From the cell containing the given text, extract its center point as [X, Y] coordinate. 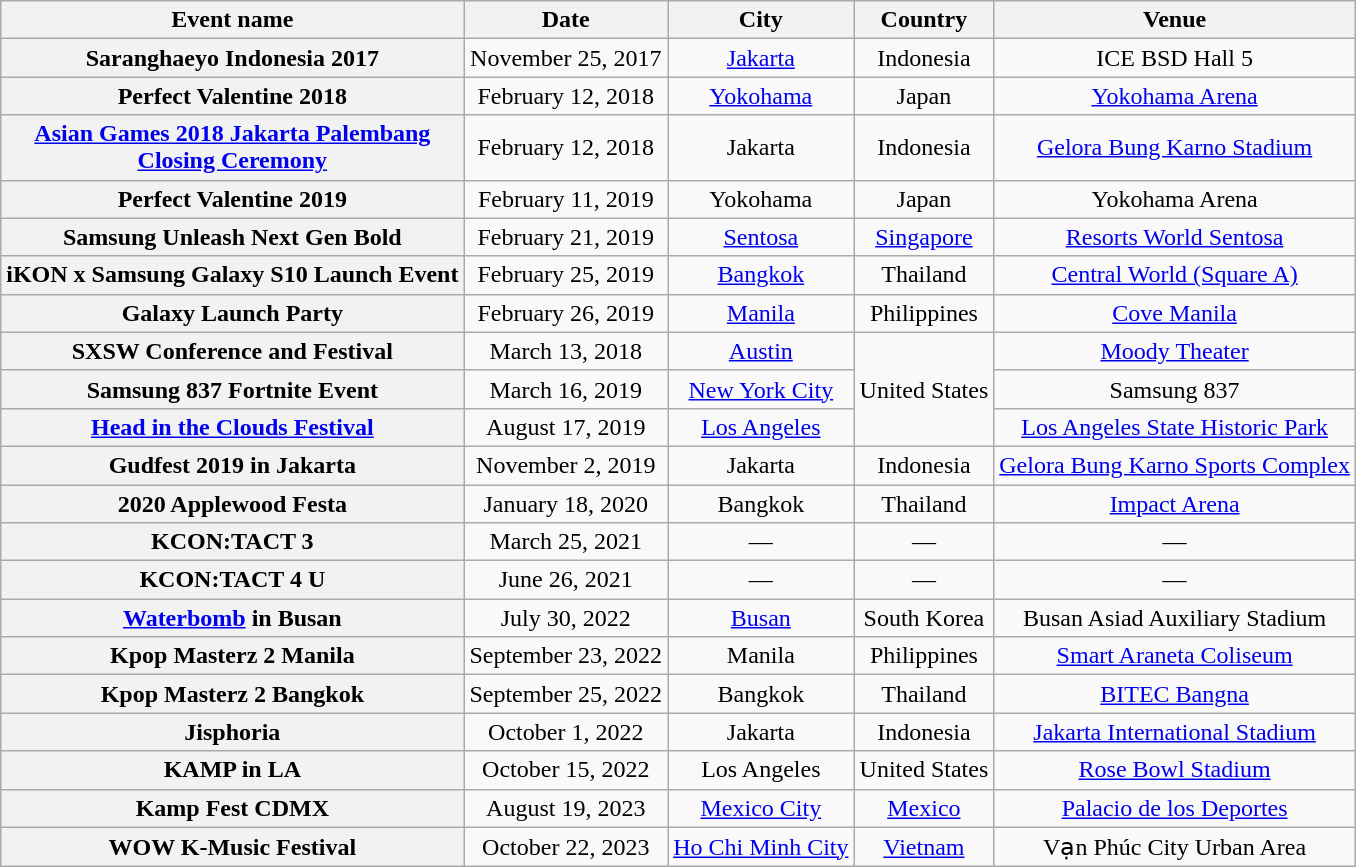
Waterbomb in Busan [232, 618]
Samsung 837 Fortnite Event [232, 389]
Perfect Valentine 2018 [232, 96]
February 25, 2019 [566, 275]
Gudfest 2019 in Jakarta [232, 465]
Saranghaeyo Indonesia 2017 [232, 58]
2020 Applewood Festa [232, 503]
February 26, 2019 [566, 313]
Central World (Square A) [1175, 275]
Smart Araneta Coliseum [1175, 656]
Jisphoria [232, 732]
Asian Games 2018 Jakarta Palembang Closing Ceremony [232, 148]
SXSW Conference and Festival [232, 351]
KAMP in LA [232, 770]
January 18, 2020 [566, 503]
Resorts World Sentosa [1175, 237]
June 26, 2021 [566, 580]
Moody Theater [1175, 351]
Palacio de los Deportes [1175, 808]
March 25, 2021 [566, 542]
Kpop Masterz 2 Manila [232, 656]
Impact Arena [1175, 503]
March 16, 2019 [566, 389]
Gelora Bung Karno Sports Complex [1175, 465]
September 23, 2022 [566, 656]
Jakarta International Stadium [1175, 732]
Venue [1175, 20]
ICE BSD Hall 5 [1175, 58]
July 30, 2022 [566, 618]
Gelora Bung Karno Stadium [1175, 148]
Galaxy Launch Party [232, 313]
Ho Chi Minh City [761, 847]
New York City [761, 389]
Mexico City [761, 808]
WOW K-Music Festival [232, 847]
BITEC Bangna [1175, 694]
KCON:TACT 3 [232, 542]
Vạn Phúc City Urban Area [1175, 847]
Date [566, 20]
South Korea [924, 618]
Vietnam [924, 847]
Kamp Fest CDMX [232, 808]
September 25, 2022 [566, 694]
August 17, 2019 [566, 427]
City [761, 20]
August 19, 2023 [566, 808]
Head in the Clouds Festival [232, 427]
Kpop Masterz 2 Bangkok [232, 694]
Event name [232, 20]
Cove Manila [1175, 313]
Perfect Valentine 2019 [232, 199]
October 15, 2022 [566, 770]
KCON:TACT 4 U [232, 580]
October 22, 2023 [566, 847]
Austin [761, 351]
Los Angeles State Historic Park [1175, 427]
Busan Asiad Auxiliary Stadium [1175, 618]
iKON x Samsung Galaxy S10 Launch Event [232, 275]
March 13, 2018 [566, 351]
October 1, 2022 [566, 732]
November 25, 2017 [566, 58]
Samsung Unleash Next Gen Bold [232, 237]
February 21, 2019 [566, 237]
Mexico [924, 808]
February 11, 2019 [566, 199]
Samsung 837 [1175, 389]
Busan [761, 618]
Sentosa [761, 237]
Country [924, 20]
November 2, 2019 [566, 465]
Singapore [924, 237]
Rose Bowl Stadium [1175, 770]
